From the cell containing the given text, extract its center point as [X, Y] coordinate. 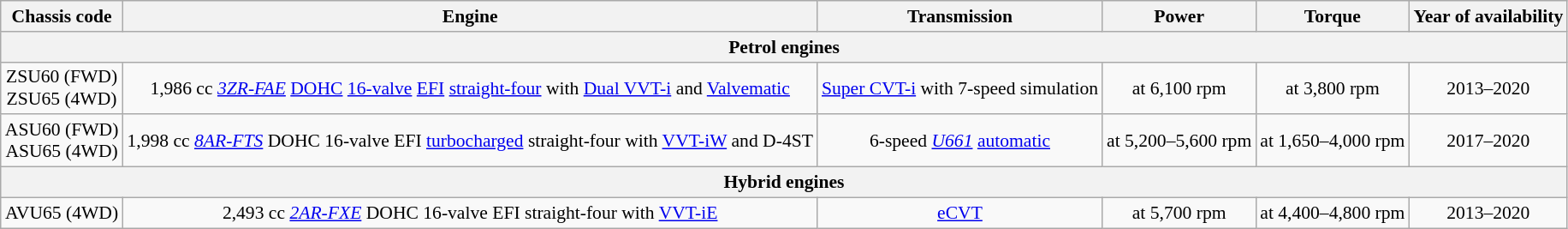
at 6,100 rpm [1179, 87]
at 4,400–4,800 rpm [1332, 213]
Year of availability [1488, 16]
Torque [1332, 16]
Transmission [960, 16]
2017–2020 [1488, 141]
6-speed U661 automatic [960, 141]
Petrol engines [784, 47]
eCVT [960, 213]
at 1,650–4,000 rpm [1332, 141]
1,986 cc 3ZR-FAE DOHC 16-valve EFI straight-four with Dual VVT-i and Valvematic [470, 87]
ASU60 (FWD)ASU65 (4WD) [62, 141]
Hybrid engines [784, 183]
ZSU60 (FWD)ZSU65 (4WD) [62, 87]
AVU65 (4WD) [62, 213]
Super CVT-i with 7-speed simulation [960, 87]
Engine [470, 16]
1,998 cc 8AR-FTS DOHC 16-valve EFI turbocharged straight-four with VVT-iW and D-4ST [470, 141]
Chassis code [62, 16]
at 5,200–5,600 rpm [1179, 141]
at 5,700 rpm [1179, 213]
2,493 cc 2AR-FXE DOHC 16-valve EFI straight-four with VVT-iE [470, 213]
at 3,800 rpm [1332, 87]
Power [1179, 16]
